Capture the cell that displays the provided text and extract its [x, y] central coordinate. 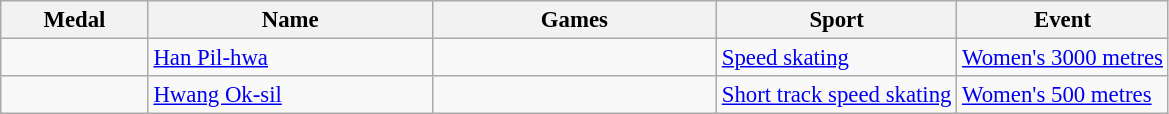
Name [290, 20]
Medal [74, 20]
Sport [836, 20]
Event [1063, 20]
Women's 3000 metres [1063, 58]
Hwang Ok-sil [290, 95]
Han Pil-hwa [290, 58]
Speed skating [836, 58]
Short track speed skating [836, 95]
Women's 500 metres [1063, 95]
Games [574, 20]
